Search for the cell housing the specified text and yield its [x, y] center coordinate. 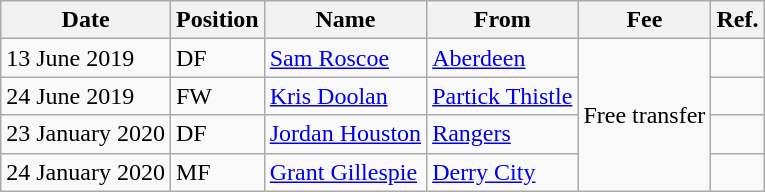
FW [217, 96]
24 January 2020 [86, 172]
Jordan Houston [345, 134]
13 June 2019 [86, 58]
23 January 2020 [86, 134]
Fee [644, 20]
From [502, 20]
Rangers [502, 134]
Date [86, 20]
MF [217, 172]
Sam Roscoe [345, 58]
Aberdeen [502, 58]
Partick Thistle [502, 96]
Grant Gillespie [345, 172]
Derry City [502, 172]
Ref. [738, 20]
Free transfer [644, 115]
24 June 2019 [86, 96]
Name [345, 20]
Kris Doolan [345, 96]
Position [217, 20]
